Pinpoint the cell where the given text exists, returning its [x, y] midpoint coordinate. 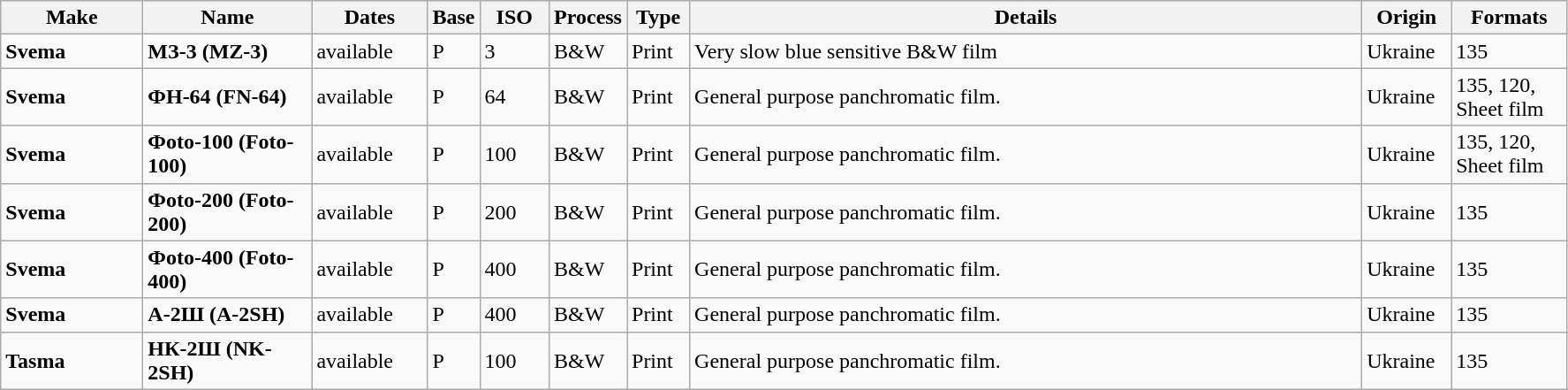
Фoto-400 (Foto-400) [228, 269]
Type [659, 18]
3 [514, 51]
Фoto-100 (Foto-100) [228, 154]
МЗ-3 (MZ-3) [228, 51]
Dates [369, 18]
Very slow blue sensitive B&W film [1026, 51]
Formats [1509, 18]
Base [454, 18]
НК-2Ш (NK-2SH) [228, 361]
ISO [514, 18]
Details [1026, 18]
Name [228, 18]
200 [514, 212]
А-2Ш (A-2SH) [228, 315]
Make [72, 18]
Origin [1406, 18]
Фoto-200 (Foto-200) [228, 212]
Process [588, 18]
64 [514, 97]
ФН-64 (FN-64) [228, 97]
Tasma [72, 361]
